Return the (x, y) coordinate for the center point of the cell that contains the specified text.  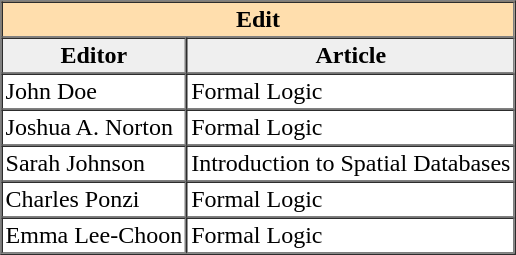
Emma Lee-Choon (94, 236)
John Doe (94, 92)
Edit (258, 20)
Article (351, 56)
Introduction to Spatial Databases (351, 164)
Sarah Johnson (94, 164)
Charles Ponzi (94, 200)
Editor (94, 56)
Joshua A. Norton (94, 128)
